Determine the (x, y) coordinate at the center of the cell enclosing the given text.  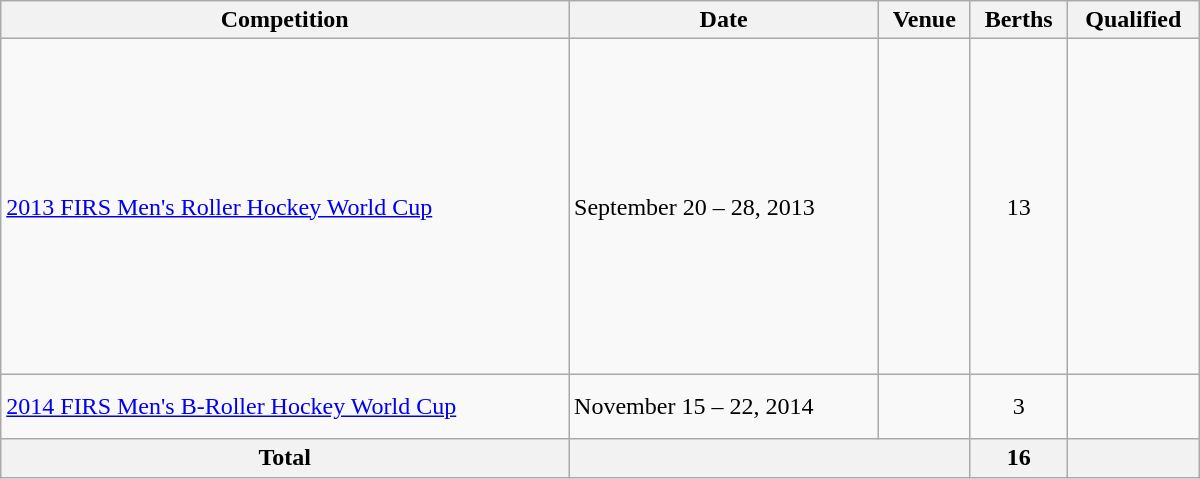
Total (285, 458)
3 (1018, 406)
November 15 – 22, 2014 (724, 406)
13 (1018, 206)
Date (724, 20)
September 20 – 28, 2013 (724, 206)
16 (1018, 458)
Qualified (1133, 20)
Competition (285, 20)
Berths (1018, 20)
Venue (924, 20)
2013 FIRS Men's Roller Hockey World Cup (285, 206)
2014 FIRS Men's B-Roller Hockey World Cup (285, 406)
